Return [X, Y] of the center of cell containing provided text 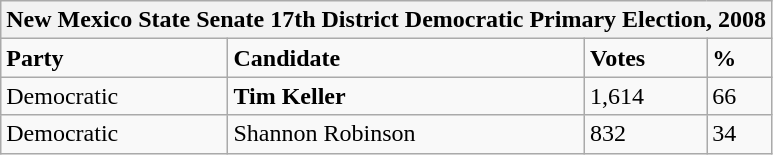
Candidate [406, 58]
832 [646, 134]
66 [740, 96]
Party [114, 58]
Shannon Robinson [406, 134]
34 [740, 134]
1,614 [646, 96]
Votes [646, 58]
Tim Keller [406, 96]
New Mexico State Senate 17th District Democratic Primary Election, 2008 [386, 20]
% [740, 58]
